Provide the [x, y] coordinate of the cell's center where the given text is located.  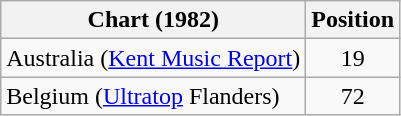
Belgium (Ultratop Flanders) [154, 96]
19 [353, 58]
72 [353, 96]
Position [353, 20]
Australia (Kent Music Report) [154, 58]
Chart (1982) [154, 20]
